Detect which cell encompasses the target text, then output its (X, Y) center coordinate. 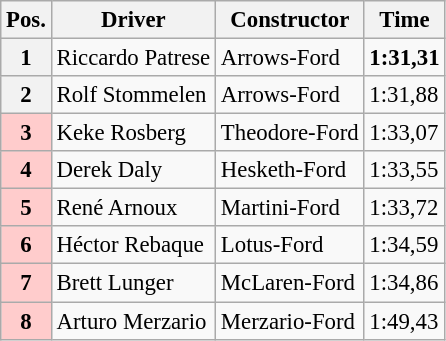
McLaren-Ford (290, 283)
Constructor (290, 20)
1:49,43 (404, 321)
Derek Daly (133, 170)
8 (26, 321)
2 (26, 95)
1:34,86 (404, 283)
Pos. (26, 20)
7 (26, 283)
Hesketh-Ford (290, 170)
1:33,72 (404, 208)
4 (26, 170)
1:33,07 (404, 133)
Rolf Stommelen (133, 95)
Lotus-Ford (290, 245)
Martini-Ford (290, 208)
Brett Lunger (133, 283)
Arturo Merzario (133, 321)
1:31,31 (404, 58)
1:33,55 (404, 170)
Héctor Rebaque (133, 245)
3 (26, 133)
Theodore-Ford (290, 133)
1:34,59 (404, 245)
6 (26, 245)
1 (26, 58)
Riccardo Patrese (133, 58)
5 (26, 208)
Keke Rosberg (133, 133)
Time (404, 20)
René Arnoux (133, 208)
1:31,88 (404, 95)
Merzario-Ford (290, 321)
Driver (133, 20)
